Detect which cell encompasses the target text, then output its [X, Y] center coordinate. 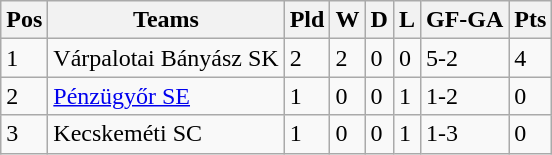
Pts [530, 20]
3 [24, 134]
L [406, 20]
1-2 [464, 96]
D [379, 20]
W [348, 20]
Pénzügyőr SE [166, 96]
Teams [166, 20]
Pos [24, 20]
Kecskeméti SC [166, 134]
Várpalotai Bányász SK [166, 58]
1-3 [464, 134]
GF-GA [464, 20]
5-2 [464, 58]
4 [530, 58]
Pld [307, 20]
